Locate the cell with the specified text and output its [x, y] center coordinate. 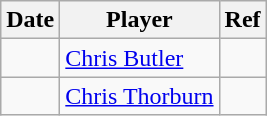
Chris Butler [140, 58]
Ref [242, 20]
Player [140, 20]
Date [30, 20]
Chris Thorburn [140, 96]
